Return the [X, Y] coordinate for the center point of the cell that contains the specified text.  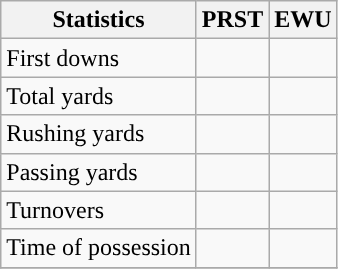
EWU [303, 20]
Total yards [99, 96]
Turnovers [99, 210]
Passing yards [99, 172]
Time of possession [99, 248]
First downs [99, 58]
Statistics [99, 20]
PRST [232, 20]
Rushing yards [99, 134]
